From the cell containing the given text, extract its center point as (x, y) coordinate. 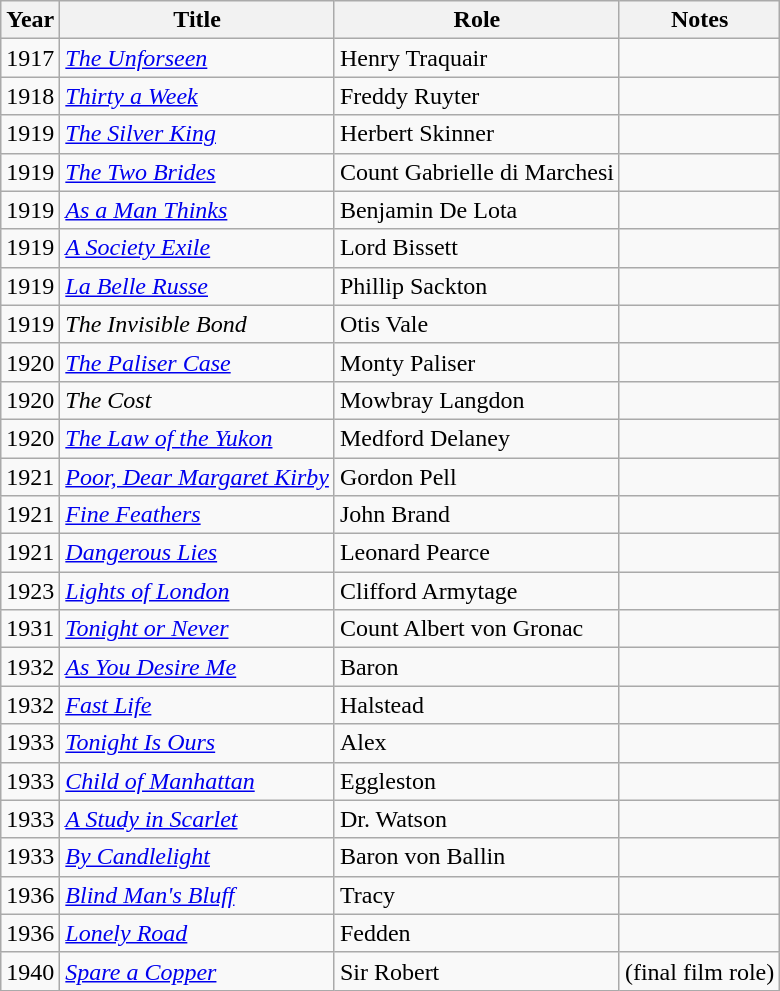
Alex (476, 743)
John Brand (476, 515)
Year (30, 20)
Monty Paliser (476, 362)
Benjamin De Lota (476, 210)
As You Desire Me (198, 667)
A Study in Scarlet (198, 819)
1940 (30, 971)
Tonight Is Ours (198, 743)
Clifford Armytage (476, 591)
Gordon Pell (476, 477)
The Silver King (198, 134)
Herbert Skinner (476, 134)
Thirty a Week (198, 96)
Fast Life (198, 705)
A Society Exile (198, 248)
Fedden (476, 933)
Medford Delaney (476, 438)
Title (198, 20)
Mowbray Langdon (476, 400)
As a Man Thinks (198, 210)
The Paliser Case (198, 362)
Baron von Ballin (476, 857)
Sir Robert (476, 971)
By Candlelight (198, 857)
Blind Man's Bluff (198, 895)
Lord Bissett (476, 248)
Lights of London (198, 591)
Role (476, 20)
Freddy Ruyter (476, 96)
Dangerous Lies (198, 553)
Phillip Sackton (476, 286)
Fine Feathers (198, 515)
The Unforseen (198, 58)
Tracy (476, 895)
Notes (699, 20)
Tonight or Never (198, 629)
Spare a Copper (198, 971)
Count Gabrielle di Marchesi (476, 172)
1918 (30, 96)
The Law of the Yukon (198, 438)
1931 (30, 629)
Halstead (476, 705)
Otis Vale (476, 324)
The Invisible Bond (198, 324)
Dr. Watson (476, 819)
La Belle Russe (198, 286)
(final film role) (699, 971)
Child of Manhattan (198, 781)
The Two Brides (198, 172)
Count Albert von Gronac (476, 629)
Henry Traquair (476, 58)
Baron (476, 667)
The Cost (198, 400)
1923 (30, 591)
1917 (30, 58)
Lonely Road (198, 933)
Poor, Dear Margaret Kirby (198, 477)
Eggleston (476, 781)
Leonard Pearce (476, 553)
